Output the (x, y) coordinate of the center of the cell containing the given text.  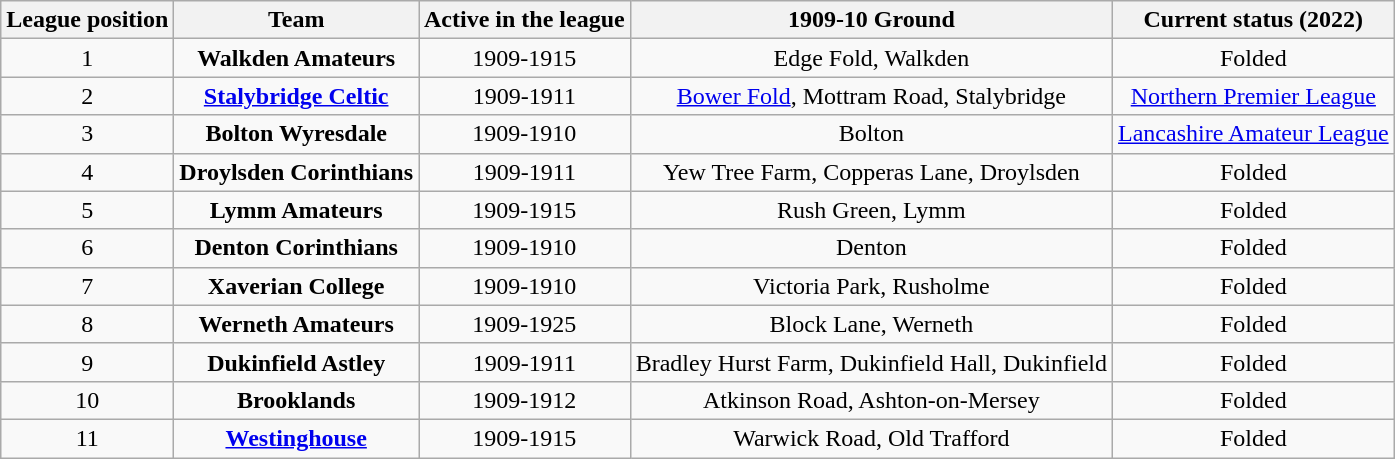
8 (88, 324)
Xaverian College (296, 286)
League position (88, 20)
Brooklands (296, 400)
Denton (871, 248)
Atkinson Road, Ashton-on-Mersey (871, 400)
1909-1912 (524, 400)
1909-1925 (524, 324)
Northern Premier League (1254, 96)
Edge Fold, Walkden (871, 58)
7 (88, 286)
Lancashire Amateur League (1254, 134)
Walkden Amateurs (296, 58)
Dukinfield Astley (296, 362)
Stalybridge Celtic (296, 96)
Lymm Amateurs (296, 210)
Bradley Hurst Farm, Dukinfield Hall, Dukinfield (871, 362)
1909-10 Ground (871, 20)
Rush Green, Lymm (871, 210)
6 (88, 248)
Bolton (871, 134)
Bolton Wyresdale (296, 134)
Active in the league (524, 20)
Bower Fold, Mottram Road, Stalybridge (871, 96)
11 (88, 438)
3 (88, 134)
9 (88, 362)
10 (88, 400)
5 (88, 210)
1 (88, 58)
Team (296, 20)
Werneth Amateurs (296, 324)
Westinghouse (296, 438)
Block Lane, Werneth (871, 324)
Droylsden Corinthians (296, 172)
Victoria Park, Rusholme (871, 286)
Denton Corinthians (296, 248)
Current status (2022) (1254, 20)
2 (88, 96)
Yew Tree Farm, Copperas Lane, Droylsden (871, 172)
Warwick Road, Old Trafford (871, 438)
4 (88, 172)
